Identify which cell holds the provided text, then report its (x, y) central coordinate. 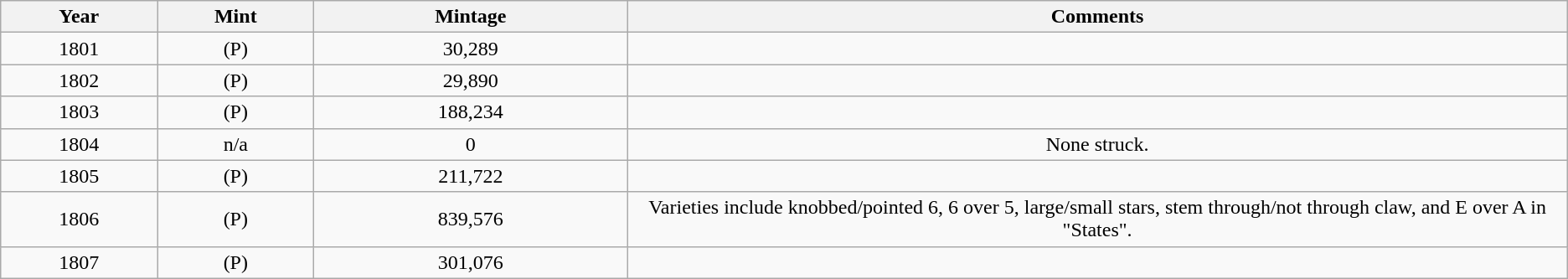
n/a (236, 144)
Comments (1097, 17)
Mint (236, 17)
Mintage (471, 17)
188,234 (471, 112)
1807 (79, 262)
Varieties include knobbed/pointed 6, 6 over 5, large/small stars, stem through/not through claw, and E over A in "States". (1097, 220)
1806 (79, 220)
None struck. (1097, 144)
1803 (79, 112)
30,289 (471, 49)
211,722 (471, 176)
1801 (79, 49)
839,576 (471, 220)
1804 (79, 144)
29,890 (471, 80)
301,076 (471, 262)
1805 (79, 176)
0 (471, 144)
Year (79, 17)
1802 (79, 80)
